Identify which cell holds the provided text, then report its (X, Y) central coordinate. 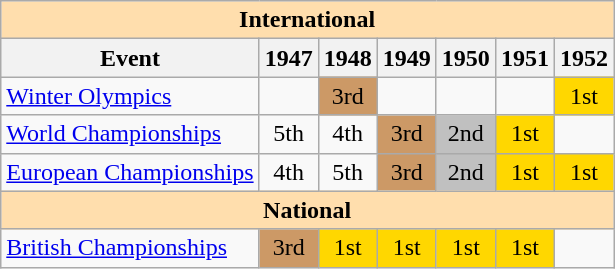
Event (130, 58)
Winter Olympics (130, 96)
European Championships (130, 172)
International (308, 20)
1952 (584, 58)
1948 (348, 58)
1949 (406, 58)
1950 (466, 58)
National (308, 210)
1947 (288, 58)
1951 (524, 58)
World Championships (130, 134)
British Championships (130, 248)
